Capture the cell that displays the provided text and extract its [x, y] central coordinate. 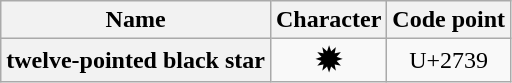
Character [328, 20]
twelve-pointed black star [136, 61]
Name [136, 20]
Code point [449, 20]
U+2739 [449, 61]
✹ [328, 61]
